Pinpoint the cell where the given text exists, returning its (x, y) midpoint coordinate. 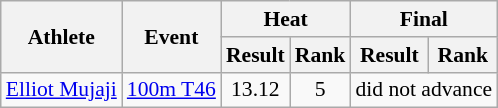
Final (424, 19)
100m T46 (172, 90)
5 (320, 90)
Elliot Mujaji (62, 90)
Heat (286, 19)
Athlete (62, 36)
did not advance (424, 90)
Event (172, 36)
13.12 (256, 90)
